Determine the [X, Y] coordinate at the center of the cell enclosing the given text.  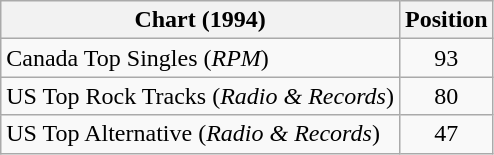
47 [446, 134]
93 [446, 58]
Position [446, 20]
Chart (1994) [200, 20]
US Top Rock Tracks (Radio & Records) [200, 96]
Canada Top Singles (RPM) [200, 58]
80 [446, 96]
US Top Alternative (Radio & Records) [200, 134]
